For the text-containing cell, return its midpoint in [x, y] coordinate format. 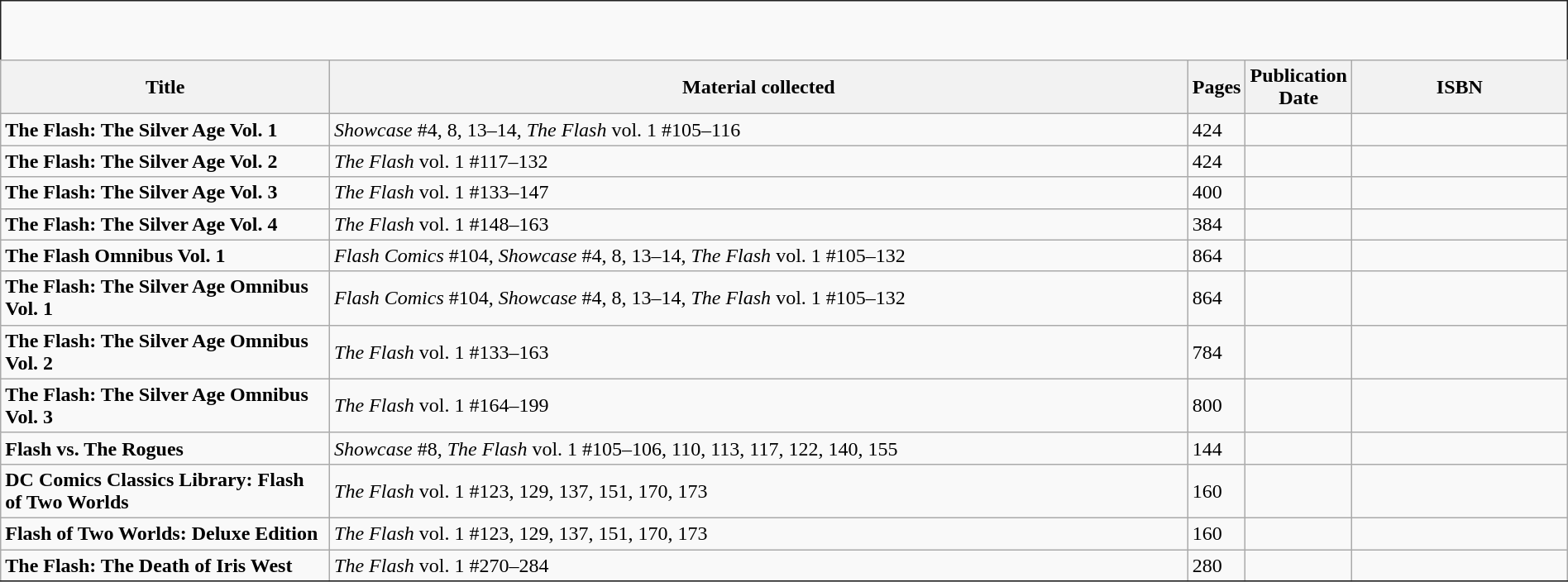
Publication Date [1298, 88]
144 [1217, 448]
The Flash: The Silver Age Omnibus Vol. 1 [165, 298]
Pages [1217, 88]
400 [1217, 193]
The Flash: The Death of Iris West [165, 565]
The Flash Omnibus Vol. 1 [165, 255]
The Flash: The Silver Age Vol. 2 [165, 161]
Flash of Two Worlds: Deluxe Edition [165, 533]
The Flash: The Silver Age Vol. 4 [165, 224]
The Flash: The Silver Age Omnibus Vol. 2 [165, 352]
Material collected [759, 88]
The Flash vol. 1 #164–199 [759, 405]
ISBN [1459, 88]
Showcase #8, The Flash vol. 1 #105–106, 110, 113, 117, 122, 140, 155 [759, 448]
The Flash: The Silver Age Omnibus Vol. 3 [165, 405]
DC Comics Classics Library: Flash of Two Worlds [165, 491]
280 [1217, 565]
The Flash vol. 1 #270–284 [759, 565]
384 [1217, 224]
Showcase #4, 8, 13–14, The Flash vol. 1 #105–116 [759, 130]
Title [165, 88]
800 [1217, 405]
The Flash vol. 1 #133–163 [759, 352]
The Flash vol. 1 #148–163 [759, 224]
Flash vs. The Rogues [165, 448]
The Flash vol. 1 #133–147 [759, 193]
784 [1217, 352]
The Flash vol. 1 #117–132 [759, 161]
The Flash: The Silver Age Vol. 1 [165, 130]
The Flash: The Silver Age Vol. 3 [165, 193]
